Capture the cell that displays the provided text and extract its [X, Y] central coordinate. 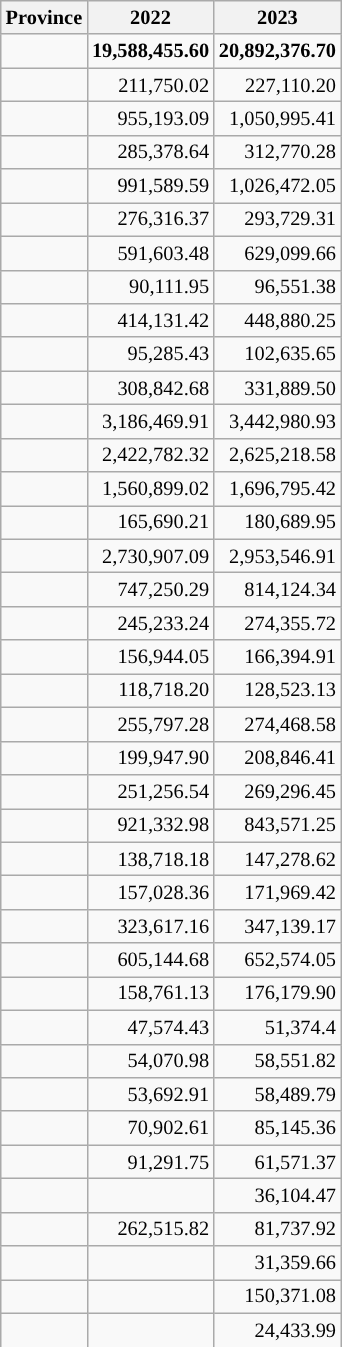
251,256.54 [150, 791]
921,332.98 [150, 825]
1,696,795.42 [278, 489]
171,969.42 [278, 892]
36,104.47 [278, 1195]
51,374.4 [278, 1027]
293,729.31 [278, 219]
70,902.61 [150, 1128]
90,111.95 [150, 287]
2,422,782.32 [150, 455]
414,131.42 [150, 320]
2,625,218.58 [278, 455]
19,588,455.60 [150, 51]
91,291.75 [150, 1162]
269,296.45 [278, 791]
1,050,995.41 [278, 118]
3,186,469.91 [150, 421]
47,574.43 [150, 1027]
96,551.38 [278, 287]
58,489.79 [278, 1094]
53,692.91 [150, 1094]
138,718.18 [150, 859]
245,233.24 [150, 623]
2023 [278, 17]
274,468.58 [278, 724]
2,953,546.91 [278, 556]
274,355.72 [278, 623]
147,278.62 [278, 859]
312,770.28 [278, 152]
58,551.82 [278, 1061]
166,394.91 [278, 657]
591,603.48 [150, 253]
95,285.43 [150, 354]
176,179.90 [278, 993]
199,947.90 [150, 758]
2022 [150, 17]
Province [44, 17]
276,316.37 [150, 219]
20,892,376.70 [278, 51]
24,433.99 [278, 1330]
54,070.98 [150, 1061]
2,730,907.09 [150, 556]
1,560,899.02 [150, 489]
814,124.34 [278, 589]
652,574.05 [278, 960]
128,523.13 [278, 690]
118,718.20 [150, 690]
85,145.36 [278, 1128]
31,359.66 [278, 1263]
285,378.64 [150, 152]
150,371.08 [278, 1296]
331,889.50 [278, 388]
1,026,472.05 [278, 186]
102,635.65 [278, 354]
955,193.09 [150, 118]
262,515.82 [150, 1229]
157,028.36 [150, 892]
61,571.37 [278, 1162]
3,442,980.93 [278, 421]
629,099.66 [278, 253]
448,880.25 [278, 320]
843,571.25 [278, 825]
211,750.02 [150, 85]
208,846.41 [278, 758]
158,761.13 [150, 993]
991,589.59 [150, 186]
227,110.20 [278, 85]
255,797.28 [150, 724]
180,689.95 [278, 522]
81,737.92 [278, 1229]
156,944.05 [150, 657]
308,842.68 [150, 388]
323,617.16 [150, 926]
747,250.29 [150, 589]
165,690.21 [150, 522]
605,144.68 [150, 960]
347,139.17 [278, 926]
